Return the [x, y] coordinate for the center point of the cell that contains the specified text.  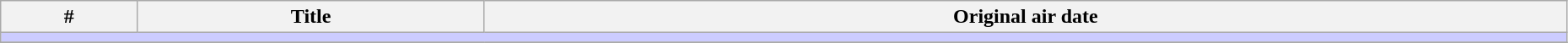
# [69, 17]
Original air date [1026, 17]
Title [311, 17]
